Output the (X, Y) coordinate of the center of the cell containing the given text.  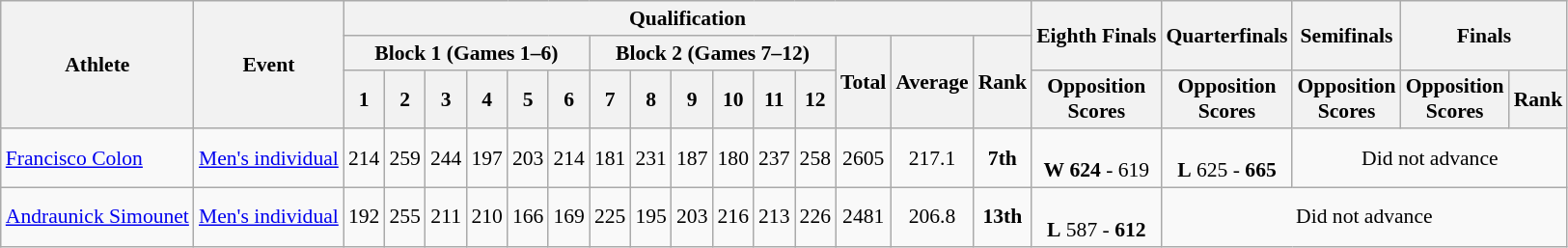
258 (816, 158)
7th (1004, 158)
Andraunick Simounet (97, 218)
197 (486, 158)
Event (268, 65)
4 (486, 98)
169 (569, 218)
W 624 - 619 (1096, 158)
2605 (863, 158)
210 (486, 218)
Block 2 (Games 7–12) (712, 53)
13th (1004, 218)
Athlete (97, 65)
Qualification (687, 18)
Semifinals (1346, 35)
Average (932, 83)
6 (569, 98)
237 (774, 158)
Finals (1484, 35)
217.1 (932, 158)
192 (365, 218)
L 587 - 612 (1096, 218)
L 625 - 665 (1226, 158)
8 (650, 98)
211 (446, 218)
180 (733, 158)
195 (650, 218)
7 (610, 98)
206.8 (932, 218)
9 (693, 98)
181 (610, 158)
216 (733, 218)
Block 1 (Games 1–6) (467, 53)
11 (774, 98)
187 (693, 158)
226 (816, 218)
259 (405, 158)
231 (650, 158)
213 (774, 218)
2481 (863, 218)
225 (610, 218)
Total (863, 83)
Quarterfinals (1226, 35)
3 (446, 98)
166 (529, 218)
Francisco Colon (97, 158)
5 (529, 98)
244 (446, 158)
255 (405, 218)
1 (365, 98)
2 (405, 98)
Eighth Finals (1096, 35)
10 (733, 98)
12 (816, 98)
